Search for the cell housing the specified text and yield its (x, y) center coordinate. 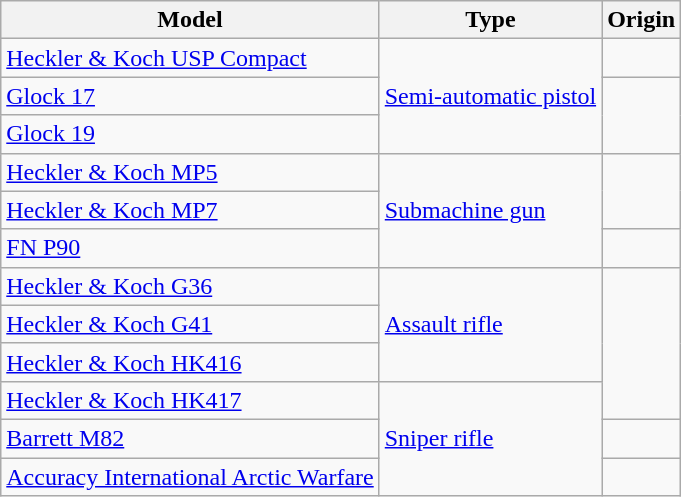
Assault rifle (490, 324)
Accuracy International Arctic Warfare (190, 477)
Glock 17 (190, 96)
Heckler & Koch HK417 (190, 400)
Heckler & Koch USP Compact (190, 58)
Heckler & Koch G36 (190, 286)
Heckler & Koch MP5 (190, 172)
Heckler & Koch HK416 (190, 362)
Heckler & Koch G41 (190, 324)
Type (490, 20)
Barrett M82 (190, 438)
Heckler & Koch MP7 (190, 210)
Semi-automatic pistol (490, 96)
Submachine gun (490, 210)
Model (190, 20)
Origin (642, 20)
FN P90 (190, 248)
Sniper rifle (490, 438)
Glock 19 (190, 134)
